Locate the cell with the specified text and output its [x, y] center coordinate. 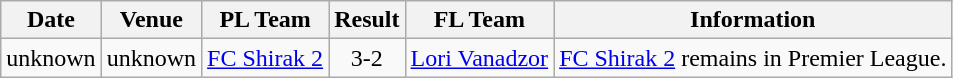
Lori Vanadzor [480, 58]
Date [51, 20]
Information [753, 20]
Venue [151, 20]
FC Shirak 2 remains in Premier League. [753, 58]
FL Team [480, 20]
Result [367, 20]
PL Team [266, 20]
FC Shirak 2 [266, 58]
3-2 [367, 58]
